For the text-containing cell, return its midpoint in [x, y] coordinate format. 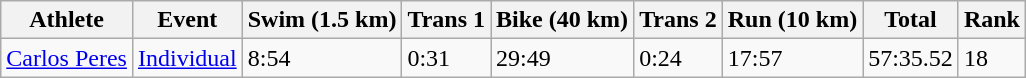
8:54 [322, 58]
Trans 2 [678, 20]
0:24 [678, 58]
Individual [187, 58]
0:31 [446, 58]
Carlos Peres [67, 58]
Rank [992, 20]
29:49 [562, 58]
18 [992, 58]
Trans 1 [446, 20]
Athlete [67, 20]
Bike (40 km) [562, 20]
17:57 [792, 58]
Total [911, 20]
57:35.52 [911, 58]
Run (10 km) [792, 20]
Event [187, 20]
Swim (1.5 km) [322, 20]
